Return the [x, y] coordinate for the center point of the cell that contains the specified text.  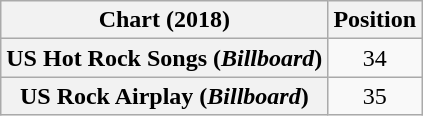
Position [375, 20]
Chart (2018) [164, 20]
US Rock Airplay (Billboard) [164, 96]
34 [375, 58]
US Hot Rock Songs (Billboard) [164, 58]
35 [375, 96]
